From the cell containing the given text, extract its center point as (X, Y) coordinate. 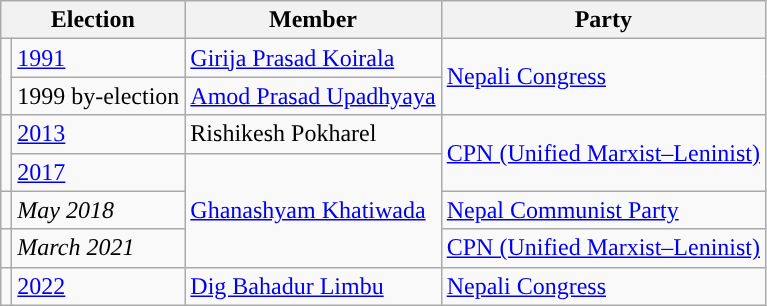
Member (313, 20)
Dig Bahadur Limbu (313, 286)
2013 (98, 134)
2017 (98, 172)
Amod Prasad Upadhyaya (313, 96)
1999 by-election (98, 96)
Ghanashyam Khatiwada (313, 210)
1991 (98, 58)
Nepal Communist Party (603, 210)
Rishikesh Pokharel (313, 134)
May 2018 (98, 210)
March 2021 (98, 248)
2022 (98, 286)
Party (603, 20)
Election (93, 20)
Girija Prasad Koirala (313, 58)
